Find where the given text appears and provide that cell's center as [x, y] coordinate. 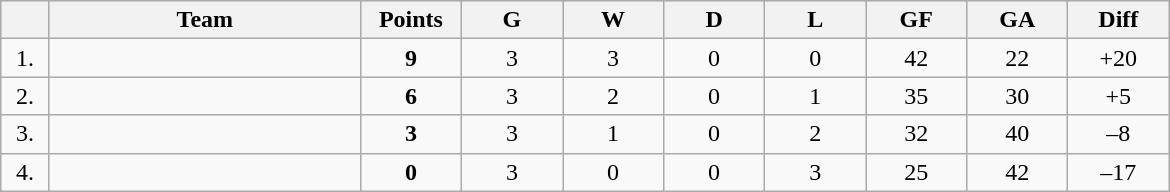
9 [410, 58]
35 [916, 96]
W [612, 20]
+5 [1118, 96]
GF [916, 20]
30 [1018, 96]
Team [204, 20]
4. [26, 172]
+20 [1118, 58]
–17 [1118, 172]
22 [1018, 58]
6 [410, 96]
GA [1018, 20]
L [816, 20]
D [714, 20]
–8 [1118, 134]
40 [1018, 134]
2. [26, 96]
25 [916, 172]
32 [916, 134]
Diff [1118, 20]
Points [410, 20]
3. [26, 134]
1. [26, 58]
G [512, 20]
